Search for the cell housing the specified text and yield its (X, Y) center coordinate. 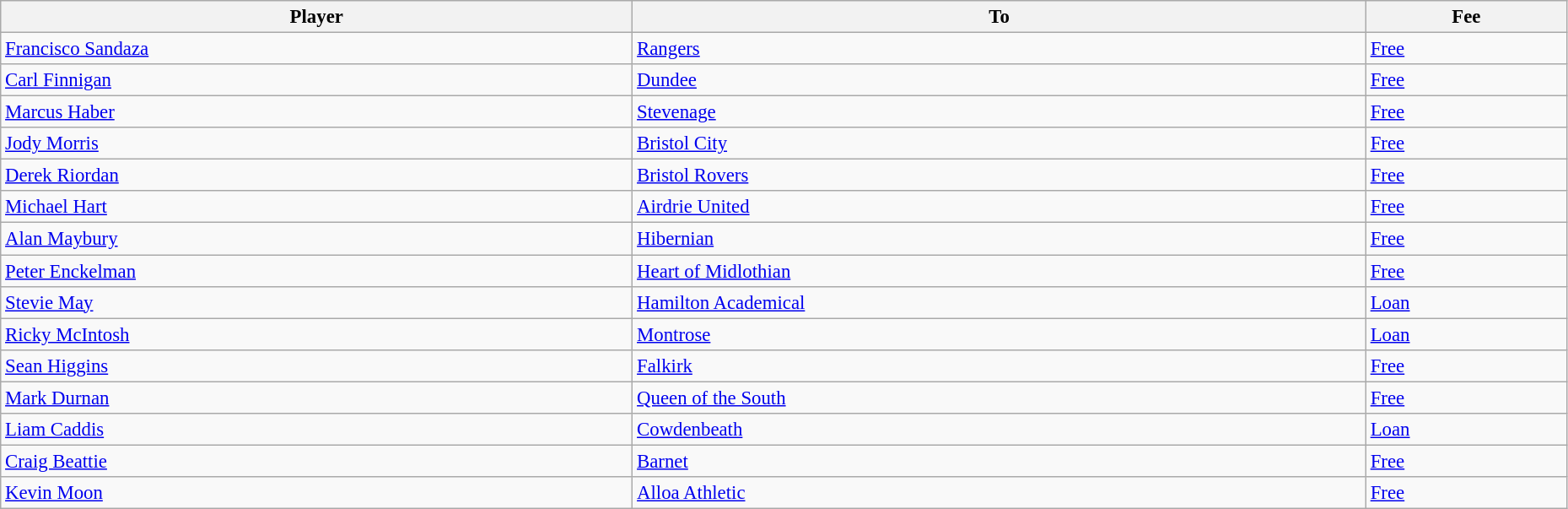
Hamilton Academical (1000, 302)
Falkirk (1000, 366)
Stevenage (1000, 112)
Bristol City (1000, 143)
Bristol Rovers (1000, 176)
Alan Maybury (317, 239)
Michael Hart (317, 207)
Kevin Moon (317, 493)
Hibernian (1000, 239)
Francisco Sandaza (317, 49)
Stevie May (317, 302)
Liam Caddis (317, 430)
Player (317, 17)
Marcus Haber (317, 112)
To (1000, 17)
Peter Enckelman (317, 271)
Queen of the South (1000, 398)
Jody Morris (317, 143)
Fee (1466, 17)
Barnet (1000, 461)
Craig Beattie (317, 461)
Rangers (1000, 49)
Carl Finnigan (317, 80)
Cowdenbeath (1000, 430)
Heart of Midlothian (1000, 271)
Mark Durnan (317, 398)
Airdrie United (1000, 207)
Ricky McIntosh (317, 334)
Sean Higgins (317, 366)
Montrose (1000, 334)
Alloa Athletic (1000, 493)
Derek Riordan (317, 176)
Dundee (1000, 80)
